Return the (x, y) coordinate for the center point of the cell that contains the specified text.  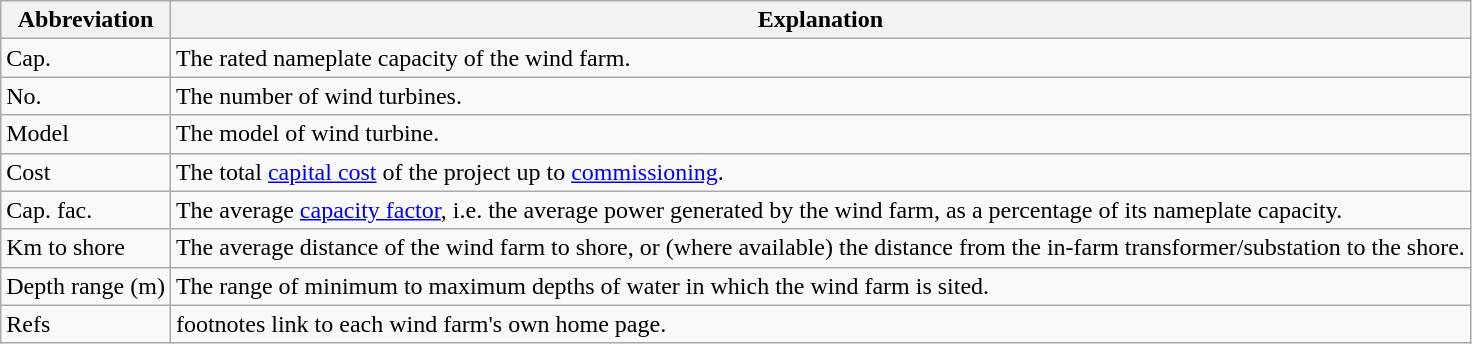
The average capacity factor, i.e. the average power generated by the wind farm, as a percentage of its nameplate capacity. (820, 210)
The rated nameplate capacity of the wind farm. (820, 58)
Cap. (86, 58)
Explanation (820, 20)
Refs (86, 324)
Km to shore (86, 248)
Cap. fac. (86, 210)
Abbreviation (86, 20)
Cost (86, 172)
Depth range (m) (86, 286)
The average distance of the wind farm to shore, or (where available) the distance from the in-farm transformer/substation to the shore. (820, 248)
The range of minimum to maximum depths of water in which the wind farm is sited. (820, 286)
The total capital cost of the project up to commissioning. (820, 172)
No. (86, 96)
The number of wind turbines. (820, 96)
footnotes link to each wind farm's own home page. (820, 324)
The model of wind turbine. (820, 134)
Model (86, 134)
